Pinpoint the cell where the given text exists, returning its [X, Y] midpoint coordinate. 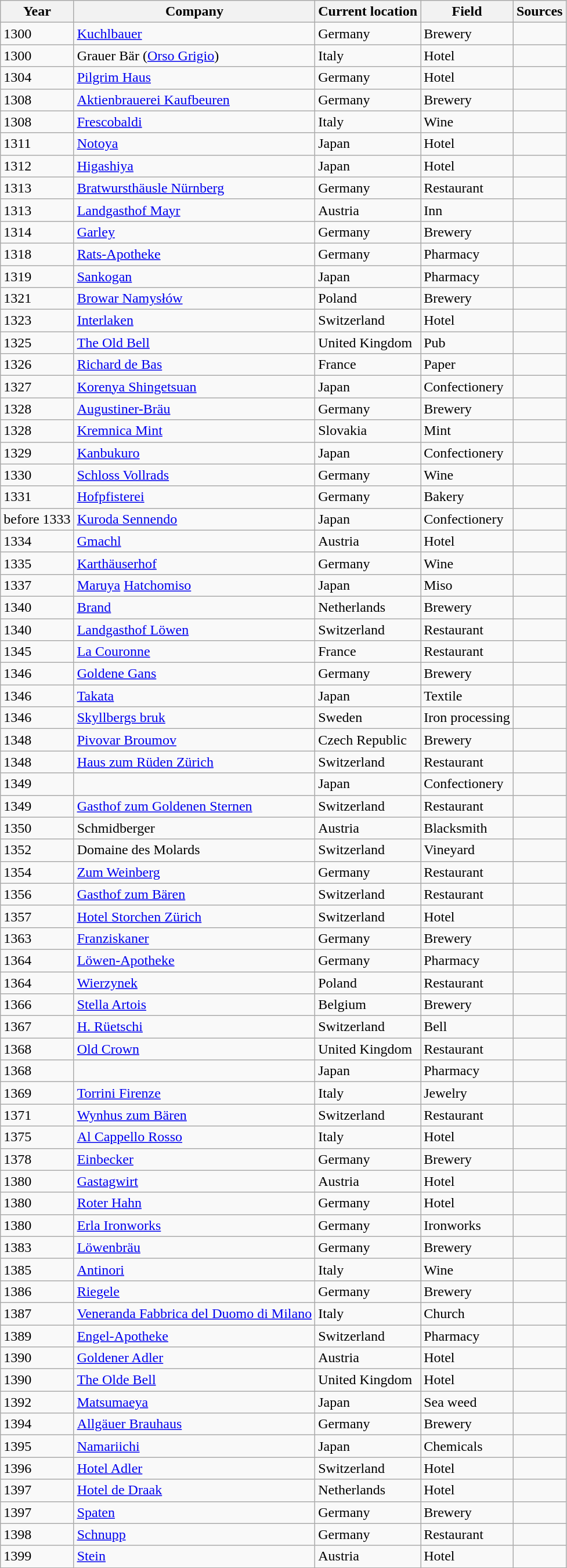
Schnupp [194, 1534]
Hotel Storchen Zürich [194, 916]
Löwen-Apotheke [194, 960]
Sea weed [467, 1402]
Domaine des Molards [194, 850]
Hotel de Draak [194, 1490]
1334 [37, 541]
Engel-Apotheke [194, 1335]
1311 [37, 144]
Landgasthof Löwen [194, 629]
Frescobaldi [194, 122]
Schmidberger [194, 828]
Kremnica Mint [194, 431]
Antinori [194, 1269]
Takata [194, 696]
Stein [194, 1556]
Richard de Bas [194, 365]
Gastagwirt [194, 1181]
Veneranda Fabbrica del Duomo di Milano [194, 1313]
Church [467, 1313]
Miso [467, 585]
Blacksmith [467, 828]
Gasthof zum Bären [194, 894]
1395 [37, 1446]
Wynhus zum Bären [194, 1115]
Gmachl [194, 541]
Czech Republic [368, 740]
1323 [37, 321]
Vineyard [467, 850]
Löwenbräu [194, 1247]
Schloss Vollrads [194, 475]
Grauer Bär (Orso Grigio) [194, 56]
Torrini Firenze [194, 1093]
Paper [467, 365]
Iron processing [467, 718]
1371 [37, 1115]
Textile [467, 696]
Pub [467, 343]
H. Rüetschi [194, 1027]
Wierzynek [194, 983]
1367 [37, 1027]
Pivovar Broumov [194, 740]
Sources [540, 12]
1326 [37, 365]
1378 [37, 1159]
Skyllbergs bruk [194, 718]
1369 [37, 1093]
Riegele [194, 1291]
Matsumaeya [194, 1402]
1398 [37, 1534]
Old Crown [194, 1049]
The Old Bell [194, 343]
1385 [37, 1269]
Interlaken [194, 321]
1352 [37, 850]
Browar Namysłów [194, 299]
Karthäuserhof [194, 563]
Al Cappello Rosso [194, 1137]
Kanbukuro [194, 453]
Zum Weinberg [194, 872]
Haus zum Rüden Zürich [194, 762]
Jewelry [467, 1093]
Year [37, 12]
Garley [194, 232]
Field [467, 12]
Einbecker [194, 1159]
1392 [37, 1402]
Mint [467, 431]
1330 [37, 475]
1383 [37, 1247]
The Olde Bell [194, 1380]
1386 [37, 1291]
Ironworks [467, 1225]
1345 [37, 652]
1318 [37, 254]
Bell [467, 1027]
1314 [37, 232]
Franziskaner [194, 938]
1312 [37, 166]
Landgasthof Mayr [194, 210]
1319 [37, 277]
Allgäuer Brauhaus [194, 1424]
Pilgrim Haus [194, 78]
Maruya Hatchomiso [194, 585]
1327 [37, 387]
La Couronne [194, 652]
1354 [37, 872]
Company [194, 12]
Kuroda Sennendo [194, 519]
1350 [37, 828]
1325 [37, 343]
Spaten [194, 1512]
1329 [37, 453]
1331 [37, 497]
Brand [194, 607]
Belgium [368, 1005]
Aktienbrauerei Kaufbeuren [194, 100]
Sankogan [194, 277]
1366 [37, 1005]
Stella Artois [194, 1005]
Namariichi [194, 1446]
1335 [37, 563]
Sweden [368, 718]
Current location [368, 12]
Hofpfisterei [194, 497]
1375 [37, 1137]
1304 [37, 78]
Slovakia [368, 431]
1387 [37, 1313]
1356 [37, 894]
1389 [37, 1335]
Bakery [467, 497]
1357 [37, 916]
Rats-Apotheke [194, 254]
Korenya Shingetsuan [194, 387]
Goldener Adler [194, 1358]
Augustiner-Bräu [194, 409]
1363 [37, 938]
Kuchlbauer [194, 34]
Notoya [194, 144]
1321 [37, 299]
1394 [37, 1424]
Inn [467, 210]
Gasthof zum Goldenen Sternen [194, 806]
before 1333 [37, 519]
Higashiya [194, 166]
Erla Ironworks [194, 1225]
Hotel Adler [194, 1468]
1399 [37, 1556]
Roter Hahn [194, 1203]
Chemicals [467, 1446]
1337 [37, 585]
Goldene Gans [194, 674]
1396 [37, 1468]
Bratwursthäusle Nürnberg [194, 188]
